Output the [x, y] coordinate of the center of the cell containing the given text.  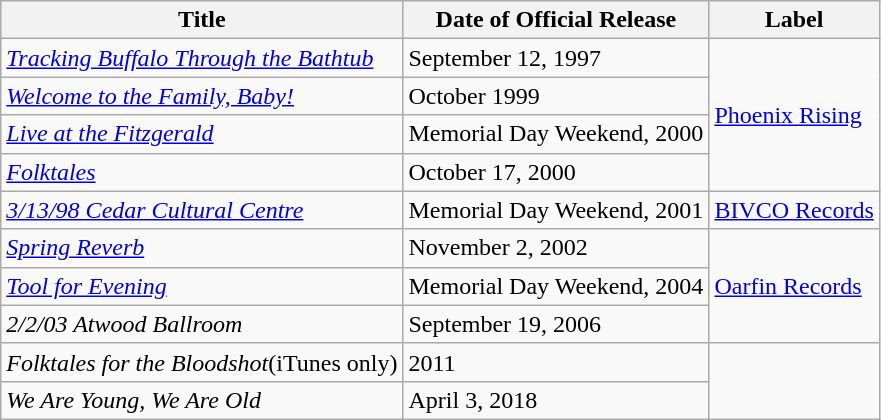
Date of Official Release [556, 20]
We Are Young, We Are Old [202, 400]
Tool for Evening [202, 286]
Spring Reverb [202, 248]
Title [202, 20]
April 3, 2018 [556, 400]
BIVCO Records [794, 210]
Live at the Fitzgerald [202, 134]
2/2/03 Atwood Ballroom [202, 324]
Memorial Day Weekend, 2000 [556, 134]
2011 [556, 362]
Memorial Day Weekend, 2004 [556, 286]
Folktales for the Bloodshot(iTunes only) [202, 362]
Folktales [202, 172]
Oarfin Records [794, 286]
October 17, 2000 [556, 172]
Tracking Buffalo Through the Bathtub [202, 58]
October 1999 [556, 96]
September 12, 1997 [556, 58]
3/13/98 Cedar Cultural Centre [202, 210]
Phoenix Rising [794, 115]
November 2, 2002 [556, 248]
Memorial Day Weekend, 2001 [556, 210]
September 19, 2006 [556, 324]
Label [794, 20]
Welcome to the Family, Baby! [202, 96]
